Locate the cell with the specified text and output its (X, Y) center coordinate. 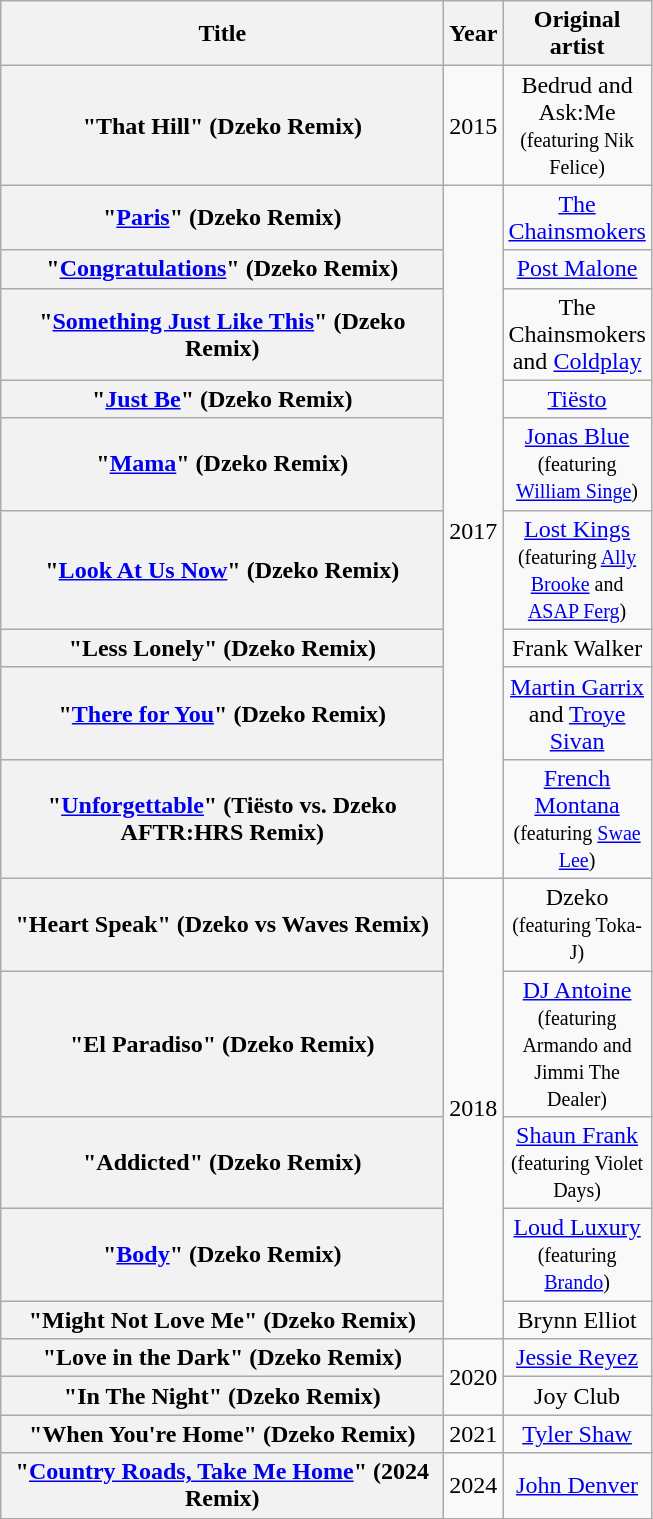
2021 (474, 1434)
"Might Not Love Me" (Dzeko Remix) (222, 1320)
Year (474, 34)
Martin Garrix and Troye Sivan (577, 713)
Shaun Frank (featuring Violet Days) (577, 1163)
DJ Antoine (featuring Armando and Jimmi The Dealer) (577, 1043)
"Something Just Like This" (Dzeko Remix) (222, 334)
"Mama" (Dzeko Remix) (222, 464)
2020 (474, 1377)
Bedrud and Ask:Me (featuring Nik Felice) (577, 126)
"There for You" (Dzeko Remix) (222, 713)
"Less Lonely" (Dzeko Remix) (222, 648)
Post Malone (577, 269)
"Country Roads, Take Me Home" (2024 Remix) (222, 1486)
Joy Club (577, 1396)
"In The Night" (Dzeko Remix) (222, 1396)
"Look At Us Now" (Dzeko Remix) (222, 570)
Jessie Reyez (577, 1358)
"When You're Home" (Dzeko Remix) (222, 1434)
Jonas Blue (featuring William Singe) (577, 464)
"Paris" (Dzeko Remix) (222, 218)
2024 (474, 1486)
The Chainsmokers (577, 218)
Tyler Shaw (577, 1434)
2015 (474, 126)
Title (222, 34)
Loud Luxury (featuring Brando) (577, 1255)
"Unforgettable" (Tiësto vs. Dzeko AFTR:HRS Remix) (222, 818)
Tiësto (577, 399)
"El Paradiso" (Dzeko Remix) (222, 1043)
Frank Walker (577, 648)
Lost Kings (featuring Ally Brooke and ASAP Ferg) (577, 570)
Original artist (577, 34)
John Denver (577, 1486)
The Chainsmokers and Coldplay (577, 334)
2018 (474, 1108)
"Love in the Dark" (Dzeko Remix) (222, 1358)
"Congratulations" (Dzeko Remix) (222, 269)
"Heart Speak" (Dzeko vs Waves Remix) (222, 924)
"Body" (Dzeko Remix) (222, 1255)
"Addicted" (Dzeko Remix) (222, 1163)
"That Hill" (Dzeko Remix) (222, 126)
Brynn Elliot (577, 1320)
Dzeko (featuring Toka-J) (577, 924)
2017 (474, 532)
"Just Be" (Dzeko Remix) (222, 399)
French Montana (featuring Swae Lee) (577, 818)
